Determine the [x, y] coordinate at the center of the cell enclosing the given text.  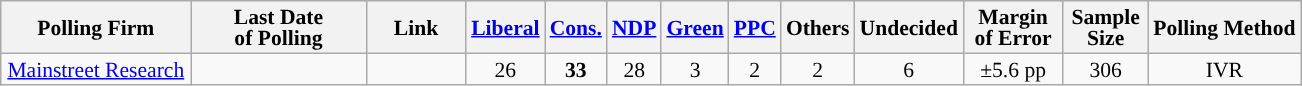
Polling Firm [96, 27]
306 [1106, 68]
Marginof Error [1013, 27]
28 [634, 68]
Link [416, 27]
Cons. [576, 27]
Mainstreet Research [96, 68]
Others [818, 27]
6 [909, 68]
±5.6 pp [1013, 68]
NDP [634, 27]
33 [576, 68]
IVR [1224, 68]
Undecided [909, 27]
26 [505, 68]
PPC [755, 27]
SampleSize [1106, 27]
Polling Method [1224, 27]
Liberal [505, 27]
Green [694, 27]
3 [694, 68]
Last Dateof Polling [278, 27]
